Return the (X, Y) coordinate for the center point of the cell that contains the specified text.  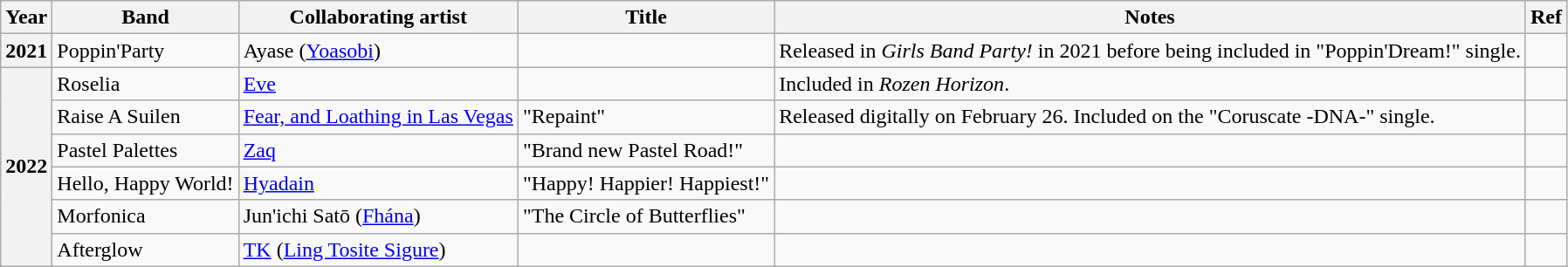
Released in Girls Band Party! in 2021 before being included in "Poppin'Dream!" single. (1151, 51)
Raise A Suilen (145, 117)
2021 (26, 51)
Pastel Palettes (145, 150)
Eve (378, 84)
Hello, Happy World! (145, 183)
Included in Rozen Horizon. (1151, 84)
Poppin'Party (145, 51)
Zaq (378, 150)
Jun'ichi Satō (Fhána) (378, 216)
Collaborating artist (378, 17)
"Repaint" (646, 117)
"The Circle of Butterflies" (646, 216)
Released digitally on February 26. Included on the "Coruscate -DNA-" single. (1151, 117)
Title (646, 17)
Fear, and Loathing in Las Vegas (378, 117)
Year (26, 17)
Band (145, 17)
Hyadain (378, 183)
"Happy! Happier! Happiest!" (646, 183)
Ref (1545, 17)
2022 (26, 167)
Notes (1151, 17)
"Brand new Pastel Road!" (646, 150)
Ayase (Yoasobi) (378, 51)
Roselia (145, 84)
Afterglow (145, 250)
TK (Ling Tosite Sigure) (378, 250)
Morfonica (145, 216)
